Pinpoint the cell where the given text exists, returning its [X, Y] midpoint coordinate. 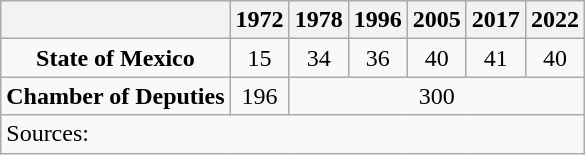
State of Mexico [116, 58]
1972 [260, 20]
300 [436, 96]
2022 [554, 20]
1996 [378, 20]
2017 [496, 20]
15 [260, 58]
36 [378, 58]
Sources: [293, 134]
2005 [436, 20]
34 [318, 58]
Chamber of Deputies [116, 96]
41 [496, 58]
1978 [318, 20]
196 [260, 96]
